Pinpoint the cell where the given text exists, returning its (X, Y) midpoint coordinate. 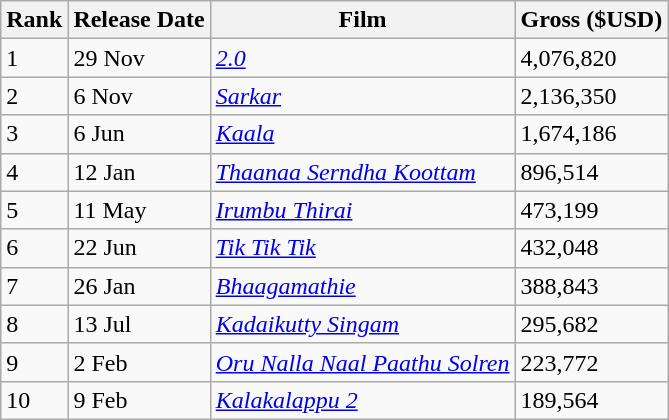
1,674,186 (592, 134)
Sarkar (362, 96)
Oru Nalla Naal Paathu Solren (362, 362)
13 Jul (139, 324)
2,136,350 (592, 96)
9 Feb (139, 400)
Rank (34, 20)
2 (34, 96)
3 (34, 134)
10 (34, 400)
295,682 (592, 324)
8 (34, 324)
189,564 (592, 400)
2.0 (362, 58)
473,199 (592, 210)
6 Jun (139, 134)
5 (34, 210)
223,772 (592, 362)
1 (34, 58)
11 May (139, 210)
Thaanaa Serndha Koottam (362, 172)
26 Jan (139, 286)
Release Date (139, 20)
6 (34, 248)
Kaala (362, 134)
7 (34, 286)
432,048 (592, 248)
12 Jan (139, 172)
6 Nov (139, 96)
Bhaagamathie (362, 286)
29 Nov (139, 58)
4 (34, 172)
4,076,820 (592, 58)
388,843 (592, 286)
Irumbu Thirai (362, 210)
9 (34, 362)
Tik Tik Tik (362, 248)
Film (362, 20)
Gross ($USD) (592, 20)
896,514 (592, 172)
Kalakalappu 2 (362, 400)
22 Jun (139, 248)
Kadaikutty Singam (362, 324)
2 Feb (139, 362)
